Pinpoint the cell where the given text exists, returning its [X, Y] midpoint coordinate. 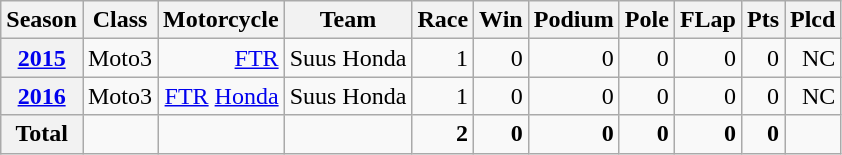
Motorcycle [222, 20]
Plcd [812, 20]
Total [42, 134]
FTR Honda [222, 96]
Team [348, 20]
FTR [222, 58]
2016 [42, 96]
Class [120, 20]
Pts [762, 20]
Pole [646, 20]
2015 [42, 58]
2 [443, 134]
Race [443, 20]
Podium [574, 20]
Season [42, 20]
Win [502, 20]
FLap [708, 20]
